Return (X, Y) of the center of cell containing provided text 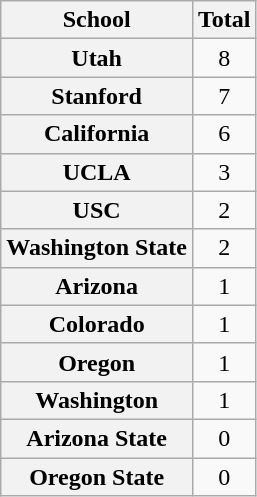
USC (97, 210)
Washington State (97, 248)
Total (225, 20)
3 (225, 172)
UCLA (97, 172)
Utah (97, 58)
Washington (97, 400)
California (97, 134)
Oregon (97, 362)
Stanford (97, 96)
8 (225, 58)
School (97, 20)
Colorado (97, 324)
6 (225, 134)
Arizona (97, 286)
7 (225, 96)
Arizona State (97, 438)
Oregon State (97, 477)
